Scan for the cell matching the given text and deliver its [x, y] coordinate at center. 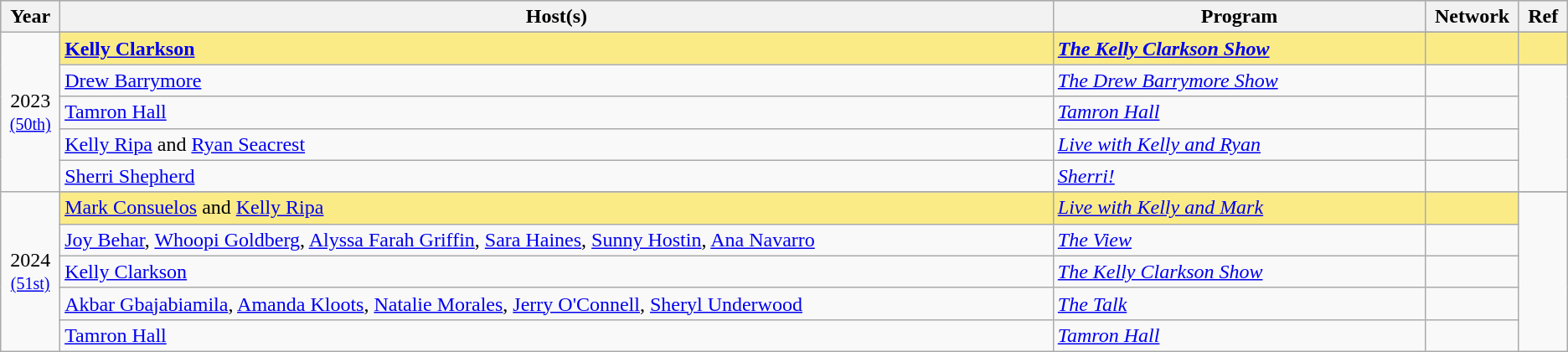
Host(s) [557, 17]
2023 (50th) [30, 112]
The View [1240, 240]
Akbar Gbajabiamila, Amanda Kloots, Natalie Morales, Jerry O'Connell, Sheryl Underwood [557, 303]
Live with Kelly and Ryan [1240, 144]
Year [30, 17]
Joy Behar, Whoopi Goldberg, Alyssa Farah Griffin, Sara Haines, Sunny Hostin, Ana Navarro [557, 240]
Kelly Ripa and Ryan Seacrest [557, 144]
The Talk [1240, 303]
Sherri Shepherd [557, 176]
Sherri! [1240, 176]
Program [1240, 17]
2024 (51st) [30, 272]
Network [1473, 17]
Ref [1543, 17]
Drew Barrymore [557, 80]
Live with Kelly and Mark [1240, 208]
Mark Consuelos and Kelly Ripa [557, 208]
The Drew Barrymore Show [1240, 80]
